Pinpoint the cell where the given text exists, returning its [X, Y] midpoint coordinate. 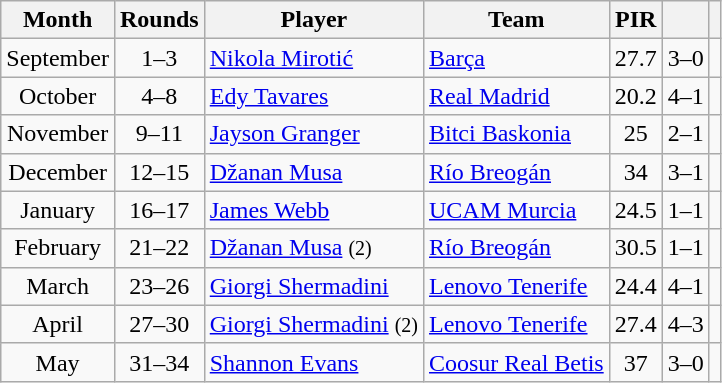
25 [636, 134]
Barça [516, 58]
Rounds [159, 20]
Edy Tavares [314, 96]
Real Madrid [516, 96]
October [58, 96]
21–22 [159, 248]
4–3 [686, 324]
2–1 [686, 134]
12–15 [159, 172]
23–26 [159, 286]
January [58, 210]
February [58, 248]
September [58, 58]
30.5 [636, 248]
March [58, 286]
16–17 [159, 210]
27.4 [636, 324]
1–3 [159, 58]
Jayson Granger [314, 134]
November [58, 134]
Bitci Baskonia [516, 134]
3–1 [686, 172]
PIR [636, 20]
4–8 [159, 96]
UCAM Murcia [516, 210]
9–11 [159, 134]
24.4 [636, 286]
Giorgi Shermadini [314, 286]
Coosur Real Betis [516, 362]
20.2 [636, 96]
34 [636, 172]
24.5 [636, 210]
27–30 [159, 324]
Shannon Evans [314, 362]
Team [516, 20]
James Webb [314, 210]
May [58, 362]
Džanan Musa (2) [314, 248]
37 [636, 362]
Giorgi Shermadini (2) [314, 324]
Nikola Mirotić [314, 58]
April [58, 324]
27.7 [636, 58]
December [58, 172]
Month [58, 20]
Player [314, 20]
31–34 [159, 362]
Džanan Musa [314, 172]
